Identify which cell holds the provided text, then report its (x, y) central coordinate. 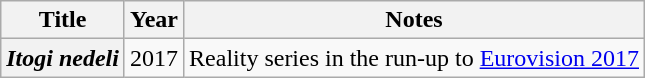
Reality series in the run-up to Eurovision 2017 (414, 58)
Title (63, 20)
2017 (154, 58)
Year (154, 20)
Notes (414, 20)
Itogi nedeli (63, 58)
